Find where the given text appears and provide that cell's center as [X, Y] coordinate. 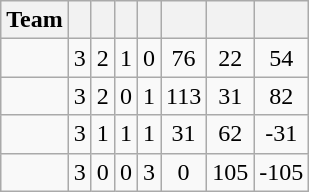
82 [282, 96]
-105 [282, 172]
113 [184, 96]
22 [230, 58]
62 [230, 134]
105 [230, 172]
76 [184, 58]
-31 [282, 134]
Team [35, 20]
54 [282, 58]
